Locate the cell with the specified text and output its [x, y] center coordinate. 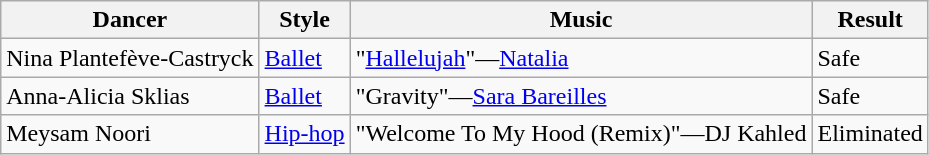
"Hallelujah"—Natalia [581, 58]
Music [581, 20]
"Gravity"—Sara Bareilles [581, 96]
Result [870, 20]
Hip-hop [304, 134]
Anna-Alicia Sklias [130, 96]
Nina Plantefève-Castryck [130, 58]
Style [304, 20]
Dancer [130, 20]
Meysam Noori [130, 134]
Eliminated [870, 134]
"Welcome To My Hood (Remix)"—DJ Kahled [581, 134]
